Output the (X, Y) coordinate of the center of the cell containing the given text.  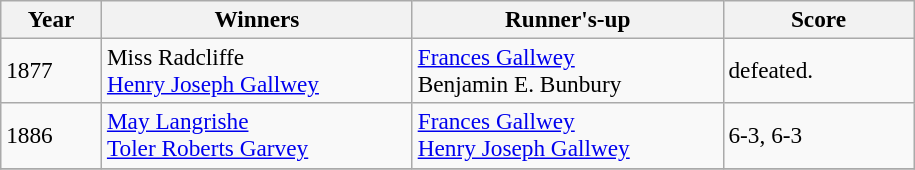
defeated. (818, 70)
Miss Radcliffe Henry Joseph Gallwey (258, 70)
1886 (52, 136)
Score (818, 19)
Frances Gallwey Henry Joseph Gallwey (568, 136)
6-3, 6-3 (818, 136)
Runner's-up (568, 19)
May Langrishe Toler Roberts Garvey (258, 136)
1877 (52, 70)
Year (52, 19)
Winners (258, 19)
Frances Gallwey Benjamin E. Bunbury (568, 70)
